Return (x, y) of the center of cell containing provided text 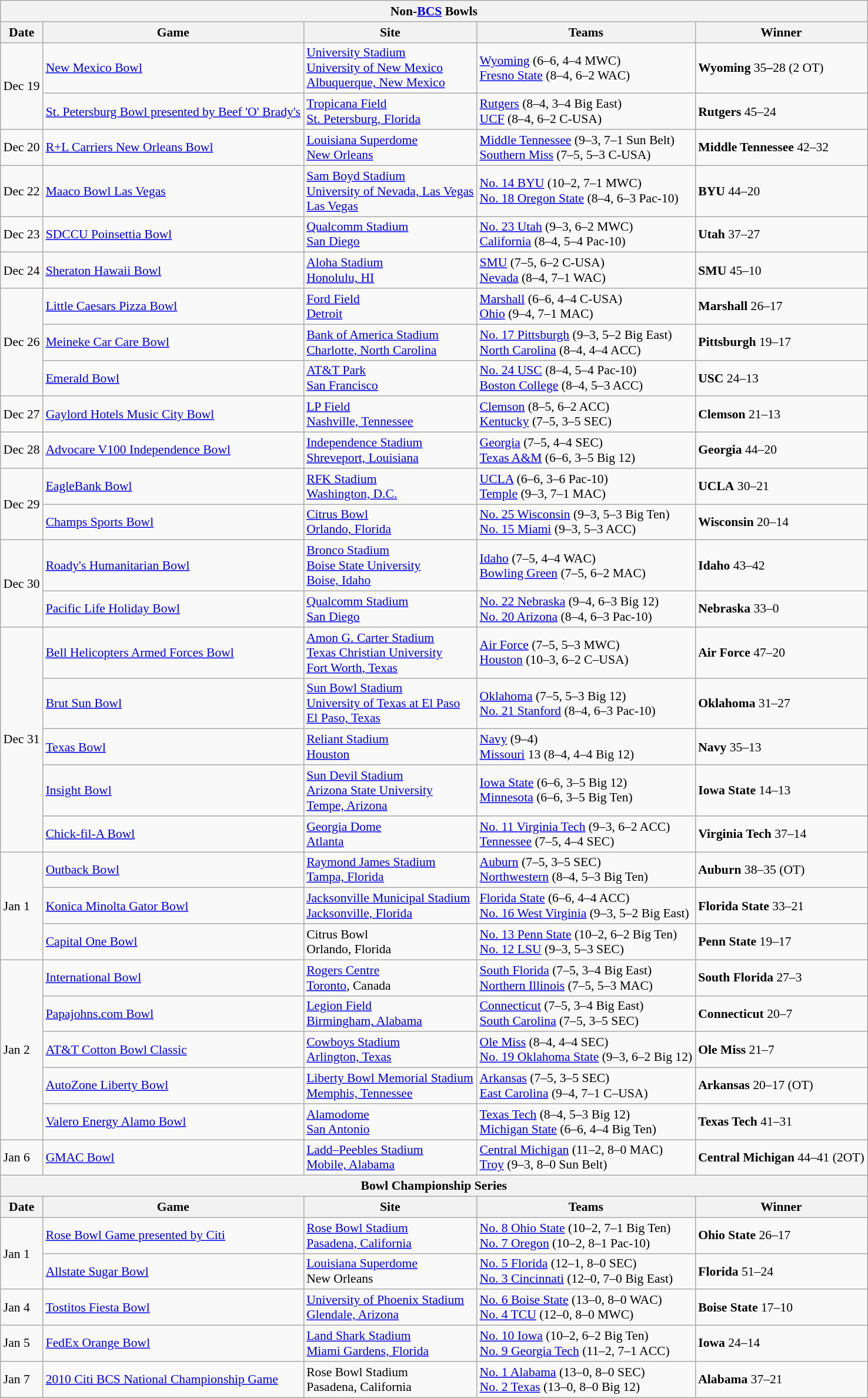
Papajohns.com Bowl (173, 1013)
Iowa 24–14 (781, 1344)
No. 25 Wisconsin (9–3, 5–3 Big Ten)No. 15 Miami (9–3, 5–3 ACC) (586, 522)
Chick-fil-A Bowl (173, 834)
LP FieldNashville, Tennessee (390, 414)
R+L Carriers New Orleans Bowl (173, 147)
Virginia Tech 37–14 (781, 834)
Rutgers (8–4, 3–4 Big East)UCF (8–4, 6–2 C-USA) (586, 112)
USC 24–13 (781, 378)
Dec 30 (22, 584)
Outback Bowl (173, 870)
No. 10 Iowa (10–2, 6–2 Big Ten)No. 9 Georgia Tech (11–2, 7–1 ACC) (586, 1344)
Bowl Championship Series (434, 1186)
Capital One Bowl (173, 941)
Jan 5 (22, 1344)
Meineke Car Care Bowl (173, 342)
RFK Stadium Washington, D.C. (390, 486)
Central Michigan (11–2, 8–0 MAC)Troy (9–3, 8–0 Sun Belt) (586, 1158)
Marshall 26–17 (781, 306)
Jan 2 (22, 1050)
Allstate Sugar Bowl (173, 1271)
Brut Sun Bowl (173, 704)
No. 13 Penn State (10–2, 6–2 Big Ten)No. 12 LSU (9–3, 5–3 SEC) (586, 941)
University of Phoenix StadiumGlendale, Arizona (390, 1307)
Bronco StadiumBoise State UniversityBoise, Idaho (390, 566)
Auburn 38–35 (OT) (781, 870)
Wyoming (6–6, 4–4 MWC)Fresno State (8–4, 6–2 WAC) (586, 68)
Raymond James StadiumTampa, Florida (390, 870)
Middle Tennessee 42–32 (781, 147)
Jan 6 (22, 1158)
Legion FieldBirmingham, Alabama (390, 1013)
Sun Bowl StadiumUniversity of Texas at El PasoEl Paso, Texas (390, 704)
Auburn (7–5, 3–5 SEC)Northwestern (8–4, 5–3 Big Ten) (586, 870)
Air Force 47–20 (781, 653)
Tropicana FieldSt. Petersburg, Florida (390, 112)
AutoZone Liberty Bowl (173, 1086)
Dec 23 (22, 234)
SMU (7–5, 6–2 C-USA)Nevada (8–4, 7–1 WAC) (586, 271)
No. 23 Utah (9–3, 6–2 MWC)California (8–4, 5–4 Pac-10) (586, 234)
Georgia 44–20 (781, 451)
Advocare V100 Independence Bowl (173, 451)
Utah 37–27 (781, 234)
Navy 35–13 (781, 747)
Georgia DomeAtlanta (390, 834)
Connecticut 20–7 (781, 1013)
UCLA (6–6, 3–6 Pac-10)Temple (9–3, 7–1 MAC) (586, 486)
Central Michigan 44–41 (2OT) (781, 1158)
No. 14 BYU (10–2, 7–1 MWC)No. 18 Oregon State (8–4, 6–3 Pac-10) (586, 191)
St. Petersburg Bowl presented by Beef 'O' Brady's (173, 112)
Ole Miss 21–7 (781, 1050)
Wisconsin 20–14 (781, 522)
Insight Bowl (173, 791)
Iowa State (6–6, 3–5 Big 12)Minnesota (6–6, 3–5 Big Ten) (586, 791)
Rutgers 45–24 (781, 112)
University StadiumUniversity of New MexicoAlbuquerque, New Mexico (390, 68)
EagleBank Bowl (173, 486)
Gaylord Hotels Music City Bowl (173, 414)
Dec 24 (22, 271)
Dec 29 (22, 504)
Boise State 17–10 (781, 1307)
Sheraton Hawaii Bowl (173, 271)
No. 6 Boise State (13–0, 8–0 WAC)No. 4 TCU (12–0, 8–0 MWC) (586, 1307)
Arkansas 20–17 (OT) (781, 1086)
Ford FieldDetroit (390, 306)
Dec 31 (22, 740)
Oklahoma (7–5, 5–3 Big 12)No. 21 Stanford (8–4, 6–3 Pac-10) (586, 704)
Jan 4 (22, 1307)
Little Caesars Pizza Bowl (173, 306)
Ladd–Peebles StadiumMobile, Alabama (390, 1158)
Texas Tech (8–4, 5–3 Big 12)Michigan State (6–6, 4–4 Big Ten) (586, 1121)
No. 17 Pittsburgh (9–3, 5–2 Big East)North Carolina (8–4, 4–4 ACC) (586, 342)
Oklahoma 31–27 (781, 704)
Idaho (7–5, 4–4 WAC)Bowling Green (7–5, 6–2 MAC) (586, 566)
Valero Energy Alamo Bowl (173, 1121)
South Florida (7–5, 3–4 Big East)Northern Illinois (7–5, 5–3 MAC) (586, 978)
Florida 51–24 (781, 1271)
Penn State 19–17 (781, 941)
Amon G. Carter StadiumTexas Christian UniversityFort Worth, Texas (390, 653)
Land Shark StadiumMiami Gardens, Florida (390, 1344)
Connecticut (7–5, 3–4 Big East)South Carolina (7–5, 3–5 SEC) (586, 1013)
No. 5 Florida (12–1, 8–0 SEC)No. 3 Cincinnati (12–0, 7–0 Big East) (586, 1271)
Roady's Humanitarian Bowl (173, 566)
Independence StadiumShreveport, Louisiana (390, 451)
Jacksonville Municipal StadiumJacksonville, Florida (390, 906)
South Florida 27–3 (781, 978)
Marshall (6–6, 4–4 C-USA)Ohio (9–4, 7–1 MAC) (586, 306)
Dec 26 (22, 342)
Ole Miss (8–4, 4–4 SEC)No. 19 Oklahoma State (9–3, 6–2 Big 12) (586, 1050)
New Mexico Bowl (173, 68)
AlamodomeSan Antonio (390, 1121)
UCLA 30–21 (781, 486)
No. 24 USC (8–4, 5–4 Pac-10)Boston College (8–4, 5–3 ACC) (586, 378)
Middle Tennessee (9–3, 7–1 Sun Belt)Southern Miss (7–5, 5–3 C-USA) (586, 147)
GMAC Bowl (173, 1158)
Sun Devil StadiumArizona State UniversityTempe, Arizona (390, 791)
Rogers CentreToronto, Canada (390, 978)
Nebraska 33–0 (781, 610)
Ohio State 26–17 (781, 1236)
SMU 45–10 (781, 271)
Dec 22 (22, 191)
Aloha StadiumHonolulu, HI (390, 271)
Arkansas (7–5, 3–5 SEC)East Carolina (9–4, 7–1 C–USA) (586, 1086)
SDCCU Poinsettia Bowl (173, 234)
Bank of America StadiumCharlotte, North Carolina (390, 342)
Clemson (8–5, 6–2 ACC)Kentucky (7–5, 3–5 SEC) (586, 414)
Iowa State 14–13 (781, 791)
Idaho 43–42 (781, 566)
No. 22 Nebraska (9–4, 6–3 Big 12)No. 20 Arizona (8–4, 6–3 Pac-10) (586, 610)
Pittsburgh 19–17 (781, 342)
Air Force (7–5, 5–3 MWC)Houston (10–3, 6–2 C–USA) (586, 653)
Jan 7 (22, 1379)
Emerald Bowl (173, 378)
Georgia (7–5, 4–4 SEC)Texas A&M (6–6, 3–5 Big 12) (586, 451)
Florida State 33–21 (781, 906)
FedEx Orange Bowl (173, 1344)
Tostitos Fiesta Bowl (173, 1307)
Navy (9–4)Missouri 13 (8–4, 4–4 Big 12) (586, 747)
Texas Tech 41–31 (781, 1121)
Champs Sports Bowl (173, 522)
No. 1 Alabama (13–0, 8–0 SEC)No. 2 Texas (13–0, 8–0 Big 12) (586, 1379)
Maaco Bowl Las Vegas (173, 191)
Wyoming 35–28 (2 OT) (781, 68)
Reliant StadiumHouston (390, 747)
No. 11 Virginia Tech (9–3, 6–2 ACC)Tennessee (7–5, 4–4 SEC) (586, 834)
Dec 19 (22, 86)
AT&T ParkSan Francisco (390, 378)
Dec 28 (22, 451)
Cowboys StadiumArlington, Texas (390, 1050)
Florida State (6–6, 4–4 ACC)No. 16 West Virginia (9–3, 5–2 Big East) (586, 906)
Non-BCS Bowls (434, 11)
No. 8 Ohio State (10–2, 7–1 Big Ten)No. 7 Oregon (10–2, 8–1 Pac-10) (586, 1236)
BYU 44–20 (781, 191)
Dec 27 (22, 414)
AT&T Cotton Bowl Classic (173, 1050)
Alabama 37–21 (781, 1379)
Liberty Bowl Memorial StadiumMemphis, Tennessee (390, 1086)
Bell Helicopters Armed Forces Bowl (173, 653)
Sam Boyd StadiumUniversity of Nevada, Las VegasLas Vegas (390, 191)
Dec 20 (22, 147)
Clemson 21–13 (781, 414)
Texas Bowl (173, 747)
Konica Minolta Gator Bowl (173, 906)
2010 Citi BCS National Championship Game (173, 1379)
Pacific Life Holiday Bowl (173, 610)
International Bowl (173, 978)
Rose Bowl Game presented by Citi (173, 1236)
